Find where the given text appears and provide that cell's center as [X, Y] coordinate. 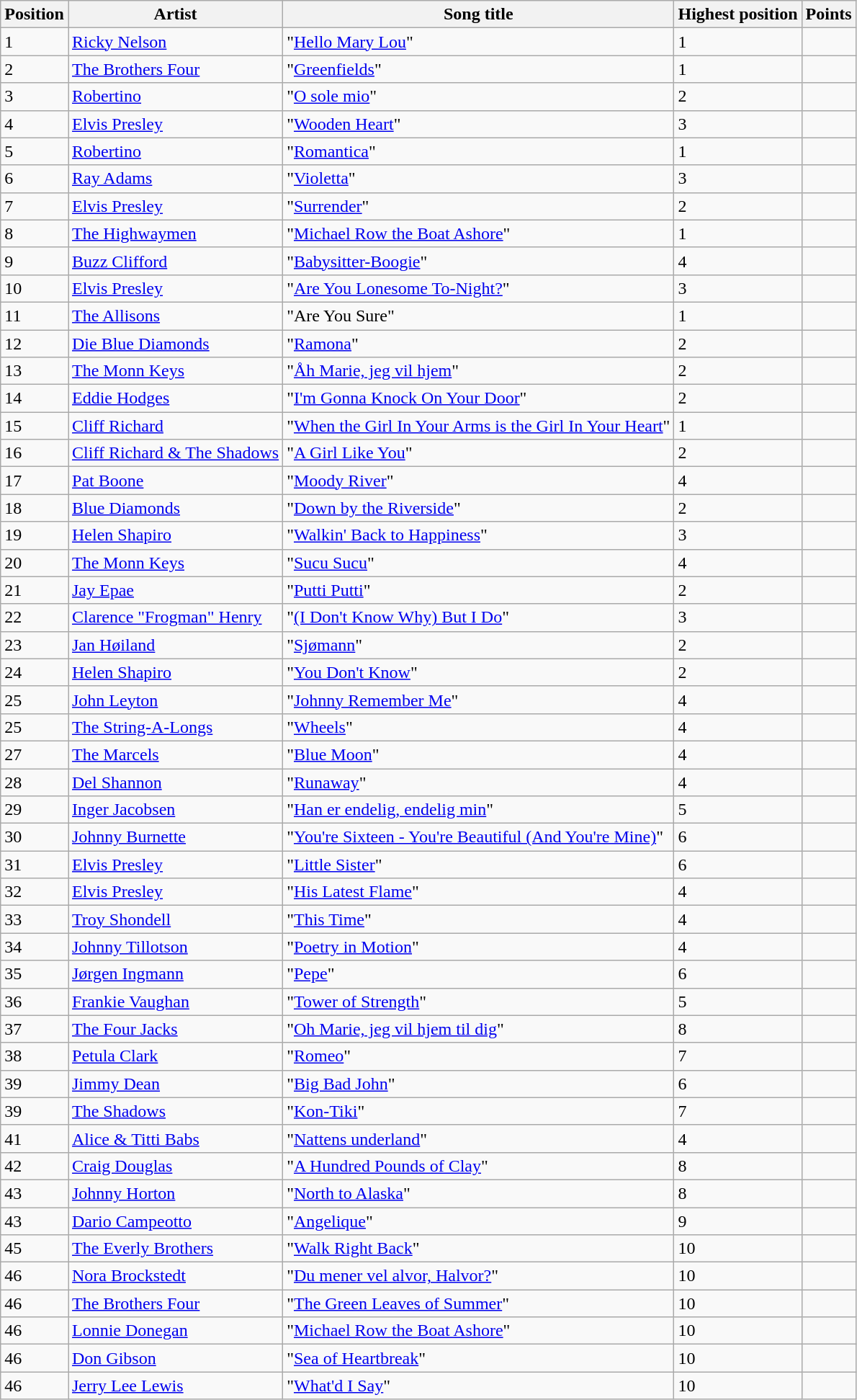
"The Green Leaves of Summer" [478, 1303]
"When the Girl In Your Arms is the Girl In Your Heart" [478, 426]
"Du mener vel alvor, Halvor?" [478, 1276]
The String-A-Longs [175, 727]
"A Hundred Pounds of Clay" [478, 1166]
Alice & Titti Babs [175, 1138]
Position [35, 14]
22 [35, 617]
"Romeo" [478, 1056]
11 [35, 316]
Johnny Tillotson [175, 947]
"Greenfields" [478, 69]
"Surrender" [478, 206]
"Little Sister" [478, 865]
Troy Shondell [175, 919]
Blue Diamonds [175, 508]
Jan Høiland [175, 645]
Dario Campeotto [175, 1221]
37 [35, 1029]
"Nattens underland" [478, 1138]
12 [35, 344]
Inger Jacobsen [175, 810]
Petula Clark [175, 1056]
Lonnie Donegan [175, 1331]
"(I Don't Know Why) But I Do" [478, 617]
Johnny Burnette [175, 837]
"Violetta" [478, 179]
"Kon-Tiki" [478, 1111]
Song title [478, 14]
23 [35, 645]
"I'm Gonna Knock On Your Door" [478, 398]
"Wooden Heart" [478, 124]
"Angelique" [478, 1221]
"Are You Lonesome To-Night?" [478, 288]
"Sjømann" [478, 645]
"Putti Putti" [478, 590]
"You Don't Know" [478, 672]
31 [35, 865]
24 [35, 672]
"Ramona" [478, 344]
Jay Epae [175, 590]
Don Gibson [175, 1358]
27 [35, 754]
"Hello Mary Lou" [478, 42]
"Big Bad John" [478, 1084]
21 [35, 590]
16 [35, 453]
14 [35, 398]
19 [35, 535]
"Walk Right Back" [478, 1249]
36 [35, 1002]
"Wheels" [478, 727]
The Highwaymen [175, 233]
Craig Douglas [175, 1166]
Jørgen Ingmann [175, 974]
"Sucu Sucu" [478, 563]
15 [35, 426]
34 [35, 947]
38 [35, 1056]
"Poetry in Motion" [478, 947]
Points [828, 14]
"Down by the Riverside" [478, 508]
17 [35, 481]
29 [35, 810]
"His Latest Flame" [478, 892]
"Blue Moon" [478, 754]
Cliff Richard & The Shadows [175, 453]
Pat Boone [175, 481]
The Everly Brothers [175, 1249]
"Åh Marie, jeg vil hjem" [478, 371]
"Runaway" [478, 782]
"What'd I Say" [478, 1386]
41 [35, 1138]
18 [35, 508]
32 [35, 892]
"Romantica" [478, 151]
Del Shannon [175, 782]
Johnny Horton [175, 1193]
Eddie Hodges [175, 398]
Die Blue Diamonds [175, 344]
"A Girl Like You" [478, 453]
Cliff Richard [175, 426]
"Han er endelig, endelig min" [478, 810]
"Johnny Remember Me" [478, 700]
Highest position [737, 14]
28 [35, 782]
John Leyton [175, 700]
45 [35, 1249]
"Walkin' Back to Happiness" [478, 535]
The Marcels [175, 754]
13 [35, 371]
"Are You Sure" [478, 316]
Jimmy Dean [175, 1084]
The Allisons [175, 316]
"This Time" [478, 919]
Ricky Nelson [175, 42]
42 [35, 1166]
Clarence "Frogman" Henry [175, 617]
Artist [175, 14]
"Moody River" [478, 481]
"North to Alaska" [478, 1193]
20 [35, 563]
33 [35, 919]
Jerry Lee Lewis [175, 1386]
Frankie Vaughan [175, 1002]
30 [35, 837]
The Four Jacks [175, 1029]
Ray Adams [175, 179]
The Shadows [175, 1111]
"Oh Marie, jeg vil hjem til dig" [478, 1029]
35 [35, 974]
Nora Brockstedt [175, 1276]
"O sole mio" [478, 97]
"Sea of Heartbreak" [478, 1358]
"You're Sixteen - You're Beautiful (And You're Mine)" [478, 837]
"Pepe" [478, 974]
"Babysitter-Boogie" [478, 261]
Buzz Clifford [175, 261]
"Tower of Strength" [478, 1002]
